Search for the cell housing the specified text and yield its [X, Y] center coordinate. 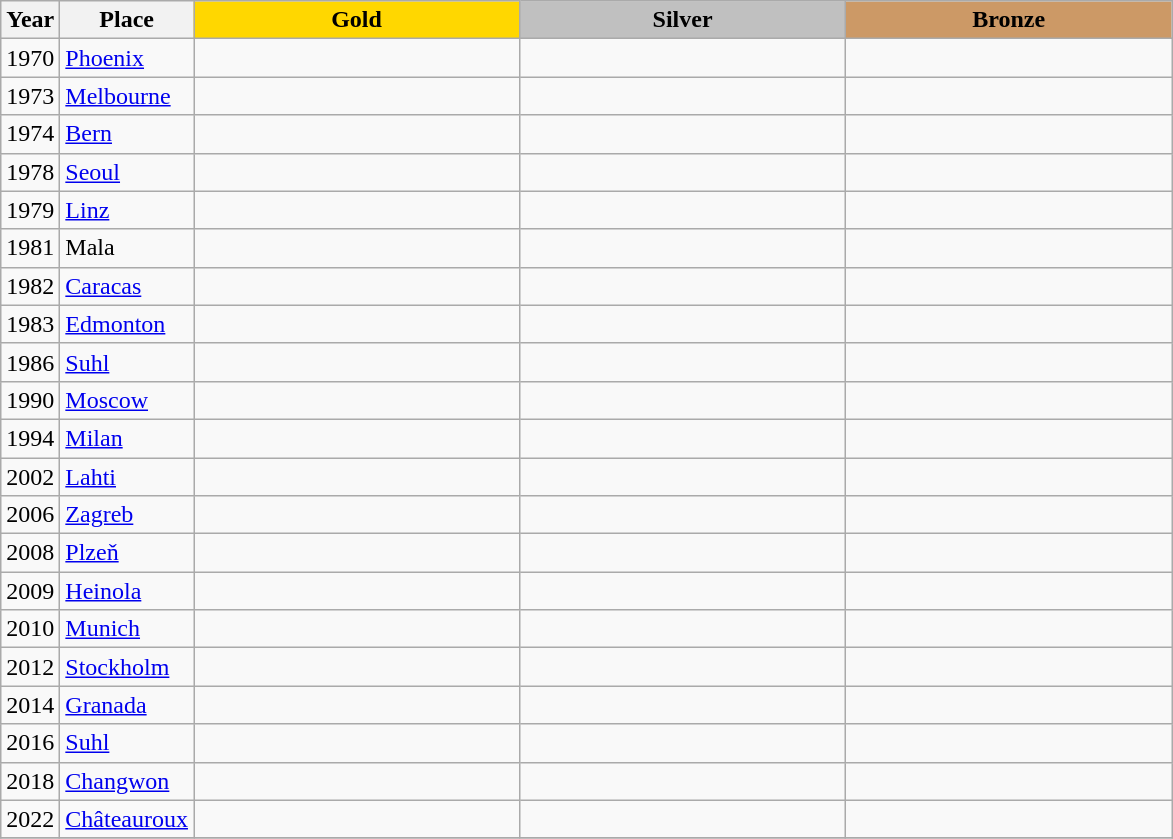
Stockholm [127, 667]
2002 [30, 477]
2008 [30, 553]
1981 [30, 248]
Changwon [127, 781]
1994 [30, 438]
Zagreb [127, 515]
Place [127, 20]
Châteauroux [127, 819]
Year [30, 20]
Seoul [127, 172]
Bronze [1009, 20]
Mala [127, 248]
Melbourne [127, 96]
1986 [30, 362]
1973 [30, 96]
1983 [30, 324]
Lahti [127, 477]
1970 [30, 58]
Granada [127, 705]
Moscow [127, 400]
Milan [127, 438]
Caracas [127, 286]
Gold [357, 20]
2018 [30, 781]
1978 [30, 172]
2006 [30, 515]
1990 [30, 400]
Phoenix [127, 58]
2014 [30, 705]
Heinola [127, 591]
2009 [30, 591]
Munich [127, 629]
1982 [30, 286]
2016 [30, 743]
Bern [127, 134]
Silver [683, 20]
Linz [127, 210]
1979 [30, 210]
1974 [30, 134]
Edmonton [127, 324]
2012 [30, 667]
2022 [30, 819]
Plzeň [127, 553]
2010 [30, 629]
